Detect which cell encompasses the target text, then output its [x, y] center coordinate. 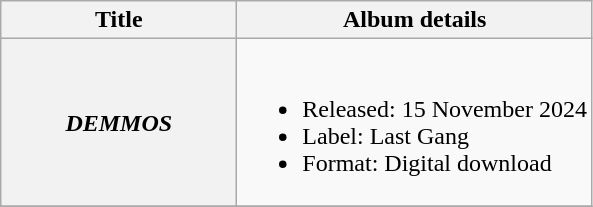
Released: 15 November 2024Label: Last GangFormat: Digital download [415, 122]
Album details [415, 20]
DEMMOS [119, 122]
Title [119, 20]
